Identify which cell holds the provided text, then report its [x, y] central coordinate. 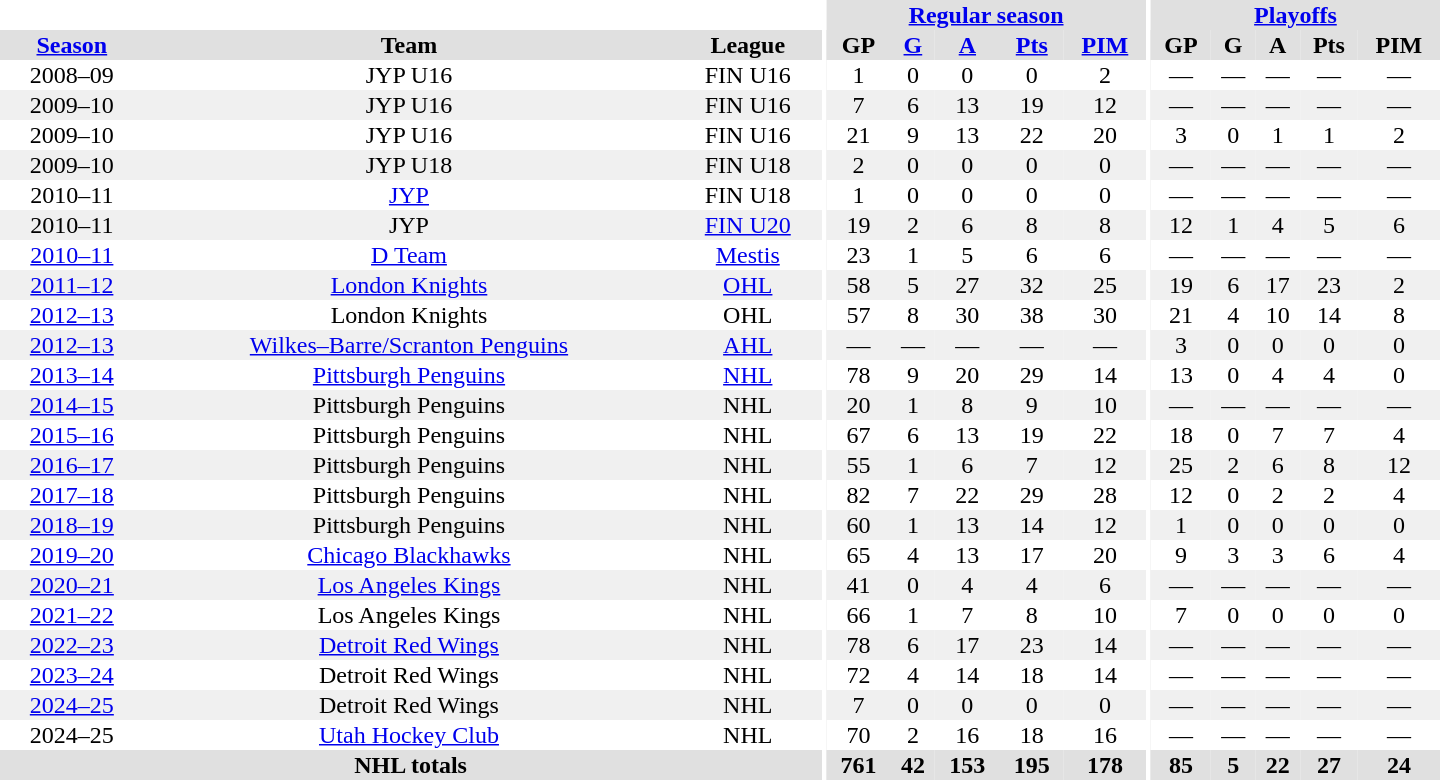
2014–15 [72, 405]
2020–21 [72, 585]
2021–22 [72, 615]
66 [858, 615]
AHL [748, 345]
2016–17 [72, 465]
70 [858, 735]
32 [1032, 285]
82 [858, 495]
42 [914, 765]
38 [1032, 315]
761 [858, 765]
Regular season [986, 15]
60 [858, 525]
85 [1181, 765]
Mestis [748, 255]
41 [858, 585]
2022–23 [72, 645]
Season [72, 45]
58 [858, 285]
2008–09 [72, 75]
Playoffs [1296, 15]
2015–16 [72, 435]
55 [858, 465]
2013–14 [72, 375]
2011–12 [72, 285]
178 [1105, 765]
72 [858, 675]
28 [1105, 495]
153 [967, 765]
JYP U18 [410, 165]
24 [1399, 765]
67 [858, 435]
D Team [410, 255]
NHL totals [410, 765]
2018–19 [72, 525]
2017–18 [72, 495]
57 [858, 315]
League [748, 45]
Utah Hockey Club [410, 735]
Wilkes–Barre/Scranton Penguins [410, 345]
65 [858, 555]
Chicago Blackhawks [410, 555]
FIN U20 [748, 225]
2019–20 [72, 555]
195 [1032, 765]
Team [410, 45]
2023–24 [72, 675]
